Capture the cell that displays the provided text and extract its (X, Y) central coordinate. 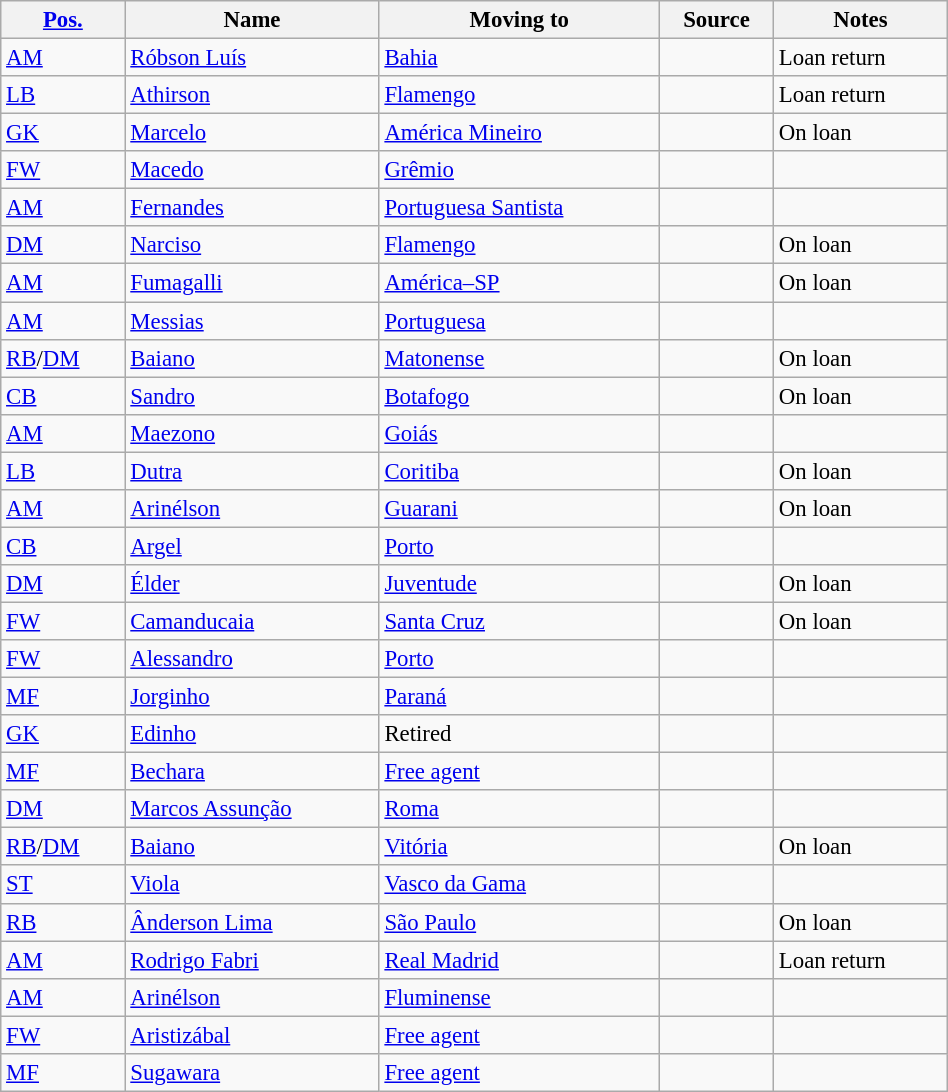
Alessandro (252, 659)
Santa Cruz (519, 621)
Fumagalli (252, 283)
Source (716, 20)
Narciso (252, 245)
Aristizábal (252, 1035)
Élder (252, 584)
Dutra (252, 471)
América Mineiro (519, 133)
Athirson (252, 95)
ST (63, 885)
Rodrigo Fabri (252, 960)
Name (252, 20)
Jorginho (252, 697)
São Paulo (519, 922)
Edinho (252, 734)
Fluminense (519, 997)
Argel (252, 546)
Bechara (252, 772)
Retired (519, 734)
Ânderson Lima (252, 922)
Bahia (519, 58)
Portuguesa Santista (519, 208)
Portuguesa (519, 321)
Goiás (519, 433)
Real Madrid (519, 960)
Grêmio (519, 170)
Matonense (519, 358)
Maezono (252, 433)
Roma (519, 809)
Vasco da Gama (519, 885)
Paraná (519, 697)
Notes (861, 20)
América–SP (519, 283)
Moving to (519, 20)
Marcos Assunção (252, 809)
Juventude (519, 584)
Messias (252, 321)
Macedo (252, 170)
RB (63, 922)
Róbson Luís (252, 58)
Sandro (252, 396)
Guarani (519, 509)
Botafogo (519, 396)
Coritiba (519, 471)
Marcelo (252, 133)
Camanducaia (252, 621)
Pos. (63, 20)
Vitória (519, 847)
Fernandes (252, 208)
Viola (252, 885)
Sugawara (252, 1073)
